Search for the cell housing the specified text and yield its [X, Y] center coordinate. 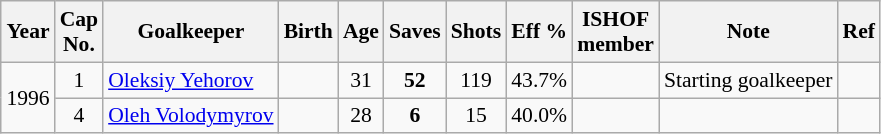
1 [80, 80]
Starting goalkeeper [748, 80]
Ref [859, 32]
Shots [476, 32]
Oleh Volodymyrov [190, 116]
Year [28, 32]
40.0% [539, 116]
Oleksiy Yehorov [190, 80]
Eff % [539, 32]
119 [476, 80]
4 [80, 116]
ISHOFmember [616, 32]
Saves [415, 32]
52 [415, 80]
1996 [28, 98]
CapNo. [80, 32]
28 [361, 116]
43.7% [539, 80]
15 [476, 116]
31 [361, 80]
Goalkeeper [190, 32]
Age [361, 32]
Birth [308, 32]
6 [415, 116]
Note [748, 32]
